Scan for the cell matching the given text and deliver its (x, y) coordinate at center. 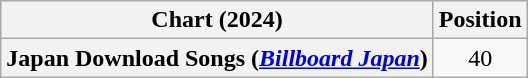
40 (480, 58)
Japan Download Songs (Billboard Japan) (218, 58)
Position (480, 20)
Chart (2024) (218, 20)
